Determine the (x, y) coordinate at the center of the cell enclosing the given text.  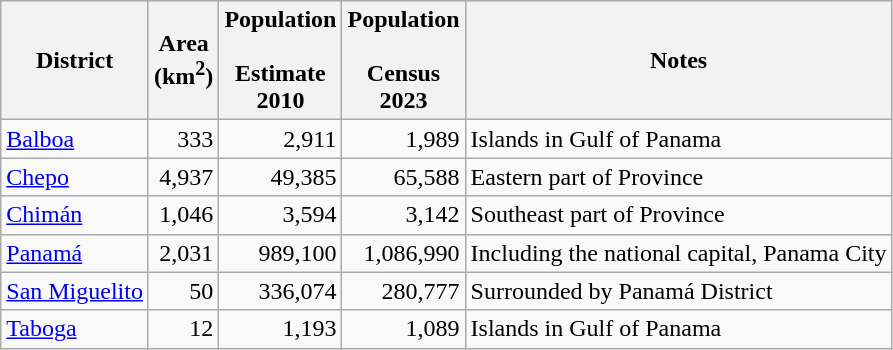
Surrounded by Panamá District (678, 291)
1,046 (183, 215)
Chimán (75, 215)
1,089 (404, 329)
3,594 (280, 215)
Chepo (75, 177)
280,777 (404, 291)
1,086,990 (404, 253)
1,989 (404, 139)
2,031 (183, 253)
Taboga (75, 329)
1,193 (280, 329)
Eastern part of Province (678, 177)
50 (183, 291)
Notes (678, 60)
4,937 (183, 177)
336,074 (280, 291)
San Miguelito (75, 291)
Area(km2) (183, 60)
Southeast part of Province (678, 215)
Balboa (75, 139)
Including the national capital, Panama City (678, 253)
49,385 (280, 177)
3,142 (404, 215)
Population Estimate2010 (280, 60)
989,100 (280, 253)
12 (183, 329)
65,588 (404, 177)
333 (183, 139)
Panamá (75, 253)
2,911 (280, 139)
Population Census2023 (404, 60)
District (75, 60)
